Pinpoint the cell where the given text exists, returning its (X, Y) midpoint coordinate. 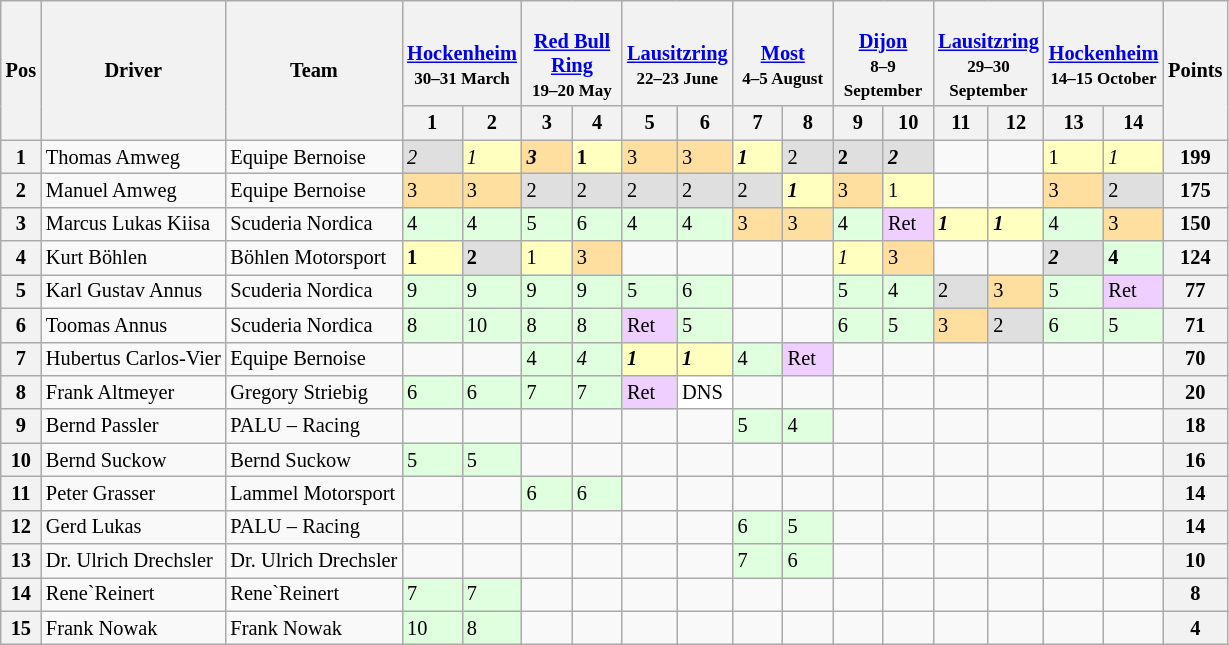
Marcus Lukas Kiisa (134, 224)
Gregory Striebig (314, 392)
Peter Grasser (134, 493)
77 (1195, 291)
Dijon8–9 September (883, 53)
Lausitzring29–30 September (988, 53)
Pos (21, 70)
DNS (704, 392)
Hockenheim14–15 October (1104, 53)
71 (1195, 325)
Toomas Annus (134, 325)
175 (1195, 190)
70 (1195, 359)
150 (1195, 224)
Karl Gustav Annus (134, 291)
Driver (134, 70)
Thomas Amweg (134, 157)
Most4–5 August (783, 53)
18 (1195, 426)
Hockenheim30–31 March (462, 53)
15 (21, 628)
Lammel Motorsport (314, 493)
Manuel Amweg (134, 190)
Frank Altmeyer (134, 392)
199 (1195, 157)
Böhlen Motorsport (314, 258)
Hubertus Carlos-Vier (134, 359)
20 (1195, 392)
Lausitzring22–23 June (677, 53)
Bernd Passler (134, 426)
Gerd Lukas (134, 527)
Red Bull Ring19–20 May (572, 53)
Team (314, 70)
Kurt Böhlen (134, 258)
Points (1195, 70)
124 (1195, 258)
16 (1195, 460)
